Provide the [x, y] coordinate of the cell's center where the given text is located.  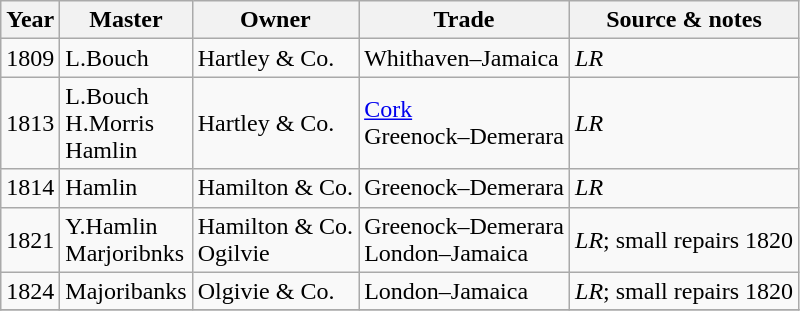
CorkGreenock–Demerara [464, 123]
1809 [30, 58]
Year [30, 20]
Master [126, 20]
1814 [30, 188]
Greenock–Demerara [464, 188]
Y.HamlinMarjoribnks [126, 240]
L.Bouch [126, 58]
Whithaven–Jamaica [464, 58]
Hamilton & Co. [275, 188]
Greenock–DemeraraLondon–Jamaica [464, 240]
Majoribanks [126, 291]
Trade [464, 20]
Hamilton & Co.Ogilvie [275, 240]
1821 [30, 240]
Owner [275, 20]
Olgivie & Co. [275, 291]
Hamlin [126, 188]
1824 [30, 291]
London–Jamaica [464, 291]
Source & notes [684, 20]
1813 [30, 123]
L.BouchH.MorrisHamlin [126, 123]
